Return the (X, Y) coordinate for the center point of the cell that contains the specified text.  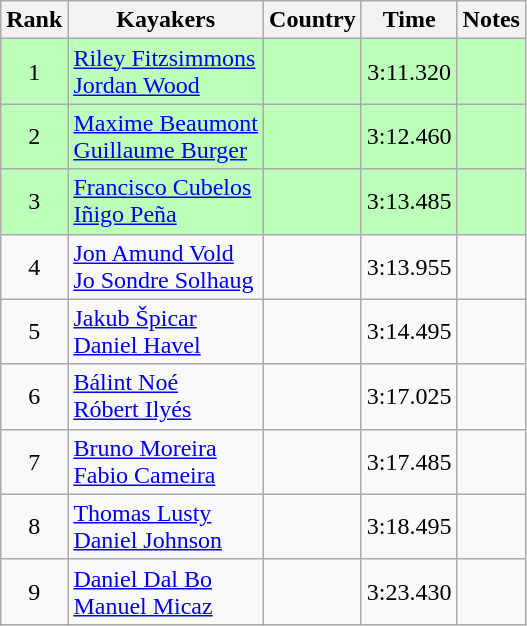
Kayakers (166, 20)
3:12.460 (409, 136)
5 (34, 332)
3:17.025 (409, 396)
4 (34, 266)
3:13.955 (409, 266)
Rank (34, 20)
7 (34, 462)
1 (34, 72)
Daniel Dal BoManuel Micaz (166, 592)
Francisco CubelosIñigo Peña (166, 202)
Jon Amund VoldJo Sondre Solhaug (166, 266)
Riley FitzsimmonsJordan Wood (166, 72)
Bálint NoéRóbert Ilyés (166, 396)
3 (34, 202)
3:17.485 (409, 462)
3:23.430 (409, 592)
8 (34, 526)
Maxime BeaumontGuillaume Burger (166, 136)
Jakub ŠpicarDaniel Havel (166, 332)
3:14.495 (409, 332)
2 (34, 136)
3:13.485 (409, 202)
Country (313, 20)
Time (409, 20)
Notes (491, 20)
3:11.320 (409, 72)
Bruno MoreiraFabio Cameira (166, 462)
3:18.495 (409, 526)
9 (34, 592)
6 (34, 396)
Thomas LustyDaniel Johnson (166, 526)
